Locate the cell with the specified text and output its [X, Y] center coordinate. 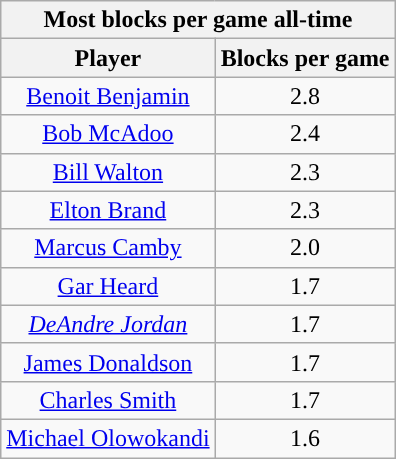
2.8 [305, 96]
Bob McAdoo [108, 134]
Marcus Camby [108, 248]
Charles Smith [108, 400]
2.4 [305, 134]
2.0 [305, 248]
Gar Heard [108, 286]
1.6 [305, 438]
Bill Walton [108, 172]
Blocks per game [305, 58]
DeAndre Jordan [108, 324]
Michael Olowokandi [108, 438]
James Donaldson [108, 362]
Player [108, 58]
Benoit Benjamin [108, 96]
Elton Brand [108, 210]
Most blocks per game all-time [198, 20]
